Output the (x, y) coordinate of the center of the cell containing the given text.  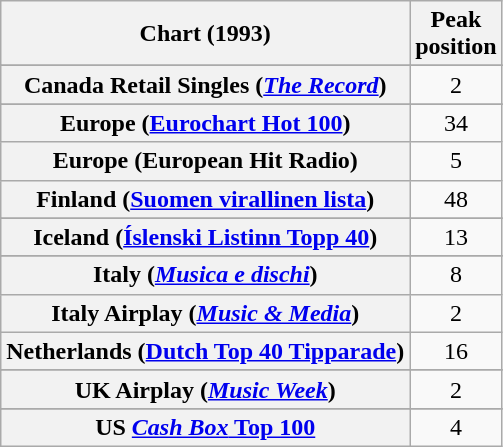
16 (456, 351)
Italy (Musica e dischi) (206, 275)
Europe (Eurochart Hot 100) (206, 123)
48 (456, 199)
8 (456, 275)
UK Airplay (Music Week) (206, 389)
Canada Retail Singles (The Record) (206, 85)
4 (456, 427)
34 (456, 123)
13 (456, 237)
Netherlands (Dutch Top 40 Tipparade) (206, 351)
5 (456, 161)
Italy Airplay (Music & Media) (206, 313)
Europe (European Hit Radio) (206, 161)
Chart (1993) (206, 34)
Iceland (Íslenski Listinn Topp 40) (206, 237)
US Cash Box Top 100 (206, 427)
Finland (Suomen virallinen lista) (206, 199)
Peakposition (456, 34)
